Output the (X, Y) coordinate of the center of the cell containing the given text.  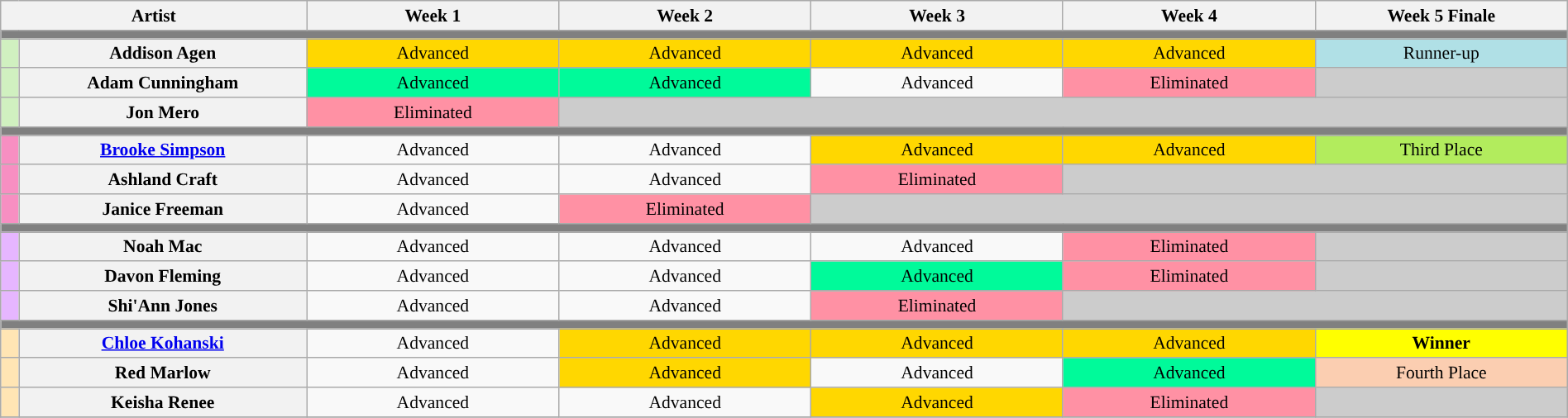
Addison Agen (162, 54)
Janice Freeman (162, 209)
Keisha Renee (162, 402)
Noah Mac (162, 247)
Winner (1441, 344)
Davon Fleming (162, 277)
Week 3 (938, 16)
Runner-up (1441, 54)
Third Place (1441, 150)
Red Marlow (162, 373)
Week 2 (685, 16)
Adam Cunningham (162, 83)
Artist (154, 16)
Jon Mero (162, 112)
Week 5 Finale (1441, 16)
Week 4 (1189, 16)
Brooke Simpson (162, 150)
Fourth Place (1441, 373)
Shi'Ann Jones (162, 306)
Chloe Kohanski (162, 344)
Ashland Craft (162, 180)
Week 1 (433, 16)
